For the text-containing cell, return its midpoint in (x, y) coordinate format. 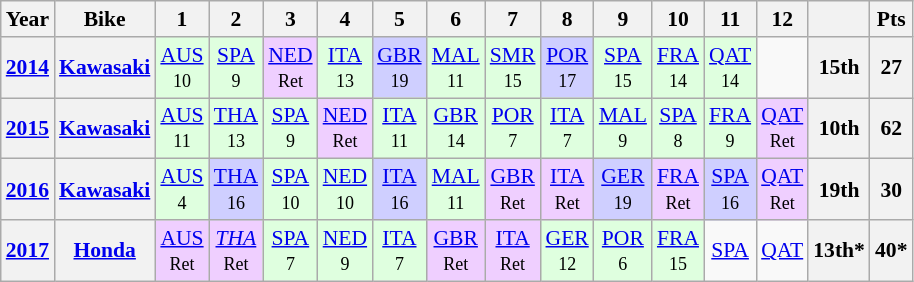
MAL9 (623, 128)
1 (182, 19)
13th* (839, 250)
2016 (28, 190)
27 (892, 68)
40* (892, 250)
3 (290, 19)
6 (456, 19)
POR17 (566, 68)
2017 (28, 250)
AUS4 (182, 190)
9 (623, 19)
NED10 (345, 190)
FRA9 (730, 128)
ITA13 (345, 68)
Pts (892, 19)
SPA7 (290, 250)
12 (782, 19)
AUS10 (182, 68)
2014 (28, 68)
2 (236, 19)
FRARet (678, 190)
5 (400, 19)
ITA11 (400, 128)
SPA10 (290, 190)
2015 (28, 128)
7 (513, 19)
AUS11 (182, 128)
THARet (236, 250)
15th (839, 68)
NED9 (345, 250)
Honda (104, 250)
THA13 (236, 128)
SPA15 (623, 68)
FRA14 (678, 68)
30 (892, 190)
62 (892, 128)
QAT14 (730, 68)
ITA16 (400, 190)
11 (730, 19)
FRA15 (678, 250)
GBR19 (400, 68)
SMR15 (513, 68)
AUSRet (182, 250)
10th (839, 128)
10 (678, 19)
SPA8 (678, 128)
SPA (730, 250)
GER19 (623, 190)
GBR14 (456, 128)
GER12 (566, 250)
8 (566, 19)
19th (839, 190)
Bike (104, 19)
Year (28, 19)
POR6 (623, 250)
THA16 (236, 190)
POR7 (513, 128)
SPA16 (730, 190)
4 (345, 19)
QAT (782, 250)
